Find where the given text appears and provide that cell's center as [x, y] coordinate. 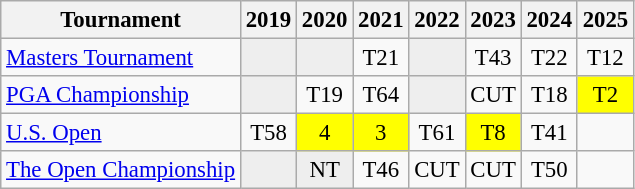
2020 [325, 20]
3 [381, 133]
4 [325, 133]
2025 [605, 20]
T2 [605, 95]
2021 [381, 20]
T61 [437, 133]
U.S. Open [121, 133]
T41 [549, 133]
T50 [549, 170]
T43 [493, 58]
Masters Tournament [121, 58]
Tournament [121, 20]
The Open Championship [121, 170]
T19 [325, 95]
2019 [268, 20]
PGA Championship [121, 95]
T64 [381, 95]
T46 [381, 170]
T8 [493, 133]
NT [325, 170]
T18 [549, 95]
2023 [493, 20]
2022 [437, 20]
T12 [605, 58]
T22 [549, 58]
2024 [549, 20]
T58 [268, 133]
T21 [381, 58]
